Scan for the cell matching the given text and deliver its [x, y] coordinate at center. 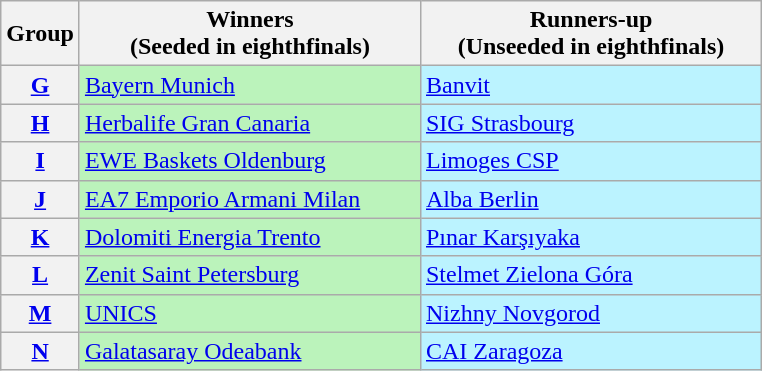
L [40, 275]
Runners-up(Unseeded in eighthfinals) [590, 34]
J [40, 199]
Limoges CSP [590, 161]
G [40, 85]
Galatasaray Odeabank [250, 351]
UNICS [250, 313]
Alba Berlin [590, 199]
M [40, 313]
EA7 Emporio Armani Milan [250, 199]
EWE Baskets Oldenburg [250, 161]
Pınar Karşıyaka [590, 237]
SIG Strasbourg [590, 123]
CAI Zaragoza [590, 351]
Dolomiti Energia Trento [250, 237]
N [40, 351]
Nizhny Novgorod [590, 313]
H [40, 123]
Stelmet Zielona Góra [590, 275]
Banvit [590, 85]
Group [40, 34]
Bayern Munich [250, 85]
Herbalife Gran Canaria [250, 123]
Zenit Saint Petersburg [250, 275]
K [40, 237]
I [40, 161]
Winners(Seeded in eighthfinals) [250, 34]
